Capture the cell that displays the provided text and extract its (x, y) central coordinate. 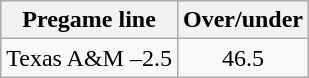
46.5 (242, 58)
Texas A&M –2.5 (90, 58)
Over/under (242, 20)
Pregame line (90, 20)
